Find where the given text appears and provide that cell's center as (x, y) coordinate. 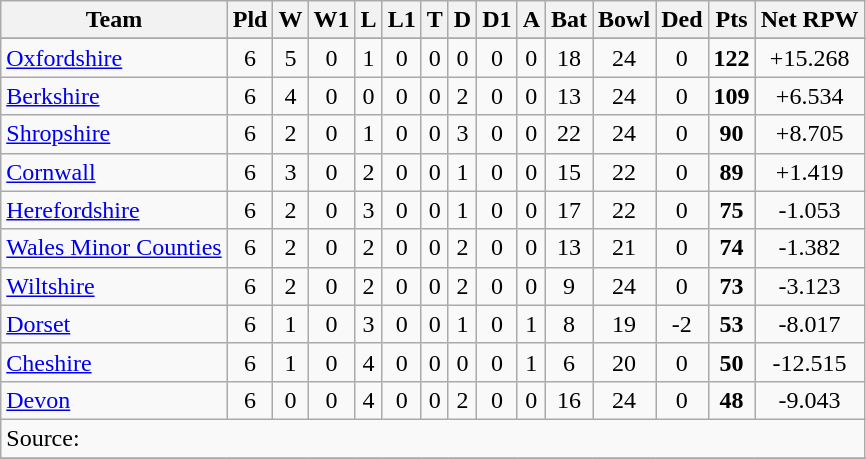
D1 (497, 20)
+6.534 (810, 96)
15 (570, 172)
-2 (682, 324)
Wiltshire (114, 286)
19 (624, 324)
Bat (570, 20)
Cheshire (114, 362)
Dorset (114, 324)
Devon (114, 400)
73 (732, 286)
50 (732, 362)
L1 (402, 20)
Shropshire (114, 134)
-1.053 (810, 210)
5 (290, 58)
W1 (332, 20)
89 (732, 172)
8 (570, 324)
Herefordshire (114, 210)
74 (732, 248)
Pts (732, 20)
16 (570, 400)
W (290, 20)
Team (114, 20)
+8.705 (810, 134)
-9.043 (810, 400)
18 (570, 58)
21 (624, 248)
109 (732, 96)
122 (732, 58)
Pld (250, 20)
75 (732, 210)
Berkshire (114, 96)
Net RPW (810, 20)
48 (732, 400)
Bowl (624, 20)
Cornwall (114, 172)
-12.515 (810, 362)
A (531, 20)
Oxfordshire (114, 58)
9 (570, 286)
-3.123 (810, 286)
Source: (432, 438)
D (462, 20)
L (368, 20)
53 (732, 324)
-8.017 (810, 324)
+1.419 (810, 172)
Wales Minor Counties (114, 248)
20 (624, 362)
Ded (682, 20)
+15.268 (810, 58)
T (434, 20)
-1.382 (810, 248)
90 (732, 134)
17 (570, 210)
